For the text-containing cell, return its midpoint in (x, y) coordinate format. 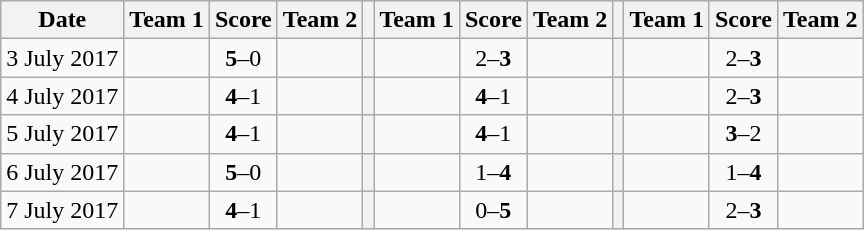
7 July 2017 (62, 210)
3–2 (743, 134)
5 July 2017 (62, 134)
0–5 (493, 210)
6 July 2017 (62, 172)
3 July 2017 (62, 58)
Date (62, 20)
4 July 2017 (62, 96)
